Find where the given text appears and provide that cell's center as [x, y] coordinate. 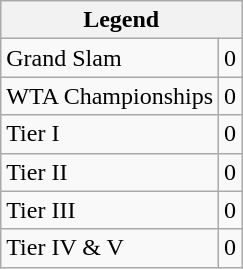
Tier IV & V [110, 248]
Legend [122, 20]
Grand Slam [110, 58]
WTA Championships [110, 96]
Tier I [110, 134]
Tier II [110, 172]
Tier III [110, 210]
